Provide the [X, Y] coordinate of the cell's center where the given text is located.  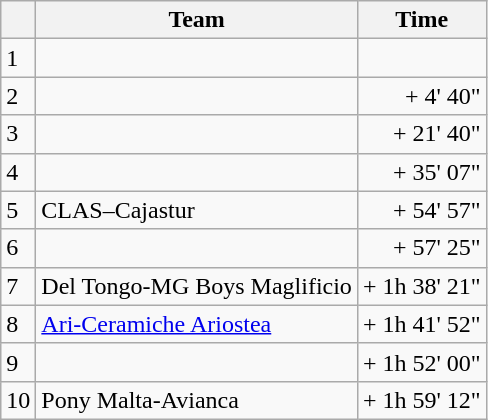
6 [18, 248]
+ 1h 52' 00" [422, 362]
1 [18, 58]
+ 54' 57" [422, 210]
4 [18, 172]
+ 21' 40" [422, 134]
Del Tongo-MG Boys Maglificio [197, 286]
2 [18, 96]
Ari-Ceramiche Ariostea [197, 324]
+ 1h 38' 21" [422, 286]
8 [18, 324]
3 [18, 134]
+ 1h 41' 52" [422, 324]
CLAS–Cajastur [197, 210]
+ 4' 40" [422, 96]
7 [18, 286]
+ 57' 25" [422, 248]
10 [18, 400]
9 [18, 362]
5 [18, 210]
+ 1h 59' 12" [422, 400]
Pony Malta-Avianca [197, 400]
Time [422, 20]
+ 35' 07" [422, 172]
Team [197, 20]
